Identify which cell holds the provided text, then report its (x, y) central coordinate. 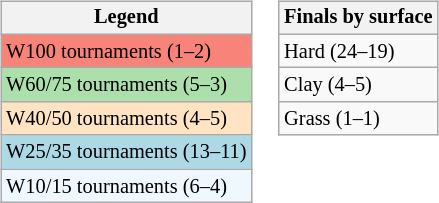
W100 tournaments (1–2) (126, 51)
W40/50 tournaments (4–5) (126, 119)
Clay (4–5) (358, 85)
Grass (1–1) (358, 119)
Legend (126, 18)
Finals by surface (358, 18)
Hard (24–19) (358, 51)
W60/75 tournaments (5–3) (126, 85)
W25/35 tournaments (13–11) (126, 152)
W10/15 tournaments (6–4) (126, 186)
